Extract the (X, Y) coordinate from the center of the cell holding the provided text.  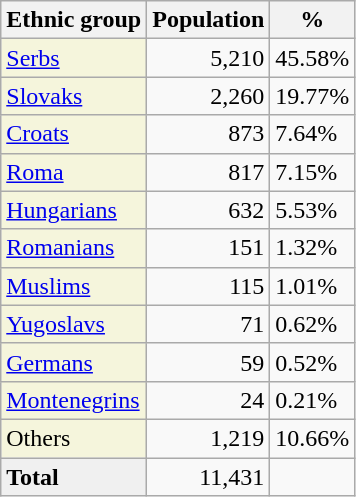
Total (74, 477)
Roma (74, 172)
Ethnic group (74, 20)
Serbs (74, 58)
Hungarians (74, 210)
151 (208, 248)
Population (208, 20)
1.01% (312, 286)
632 (208, 210)
11,431 (208, 477)
Yugoslavs (74, 324)
59 (208, 362)
1,219 (208, 438)
1.32% (312, 248)
873 (208, 134)
Romanians (74, 248)
5.53% (312, 210)
71 (208, 324)
0.21% (312, 400)
0.52% (312, 362)
115 (208, 286)
45.58% (312, 58)
Germans (74, 362)
7.64% (312, 134)
Muslims (74, 286)
7.15% (312, 172)
2,260 (208, 96)
Others (74, 438)
10.66% (312, 438)
Croats (74, 134)
0.62% (312, 324)
Montenegrins (74, 400)
Slovaks (74, 96)
19.77% (312, 96)
5,210 (208, 58)
% (312, 20)
24 (208, 400)
817 (208, 172)
